From the cell containing the given text, extract its center point as (X, Y) coordinate. 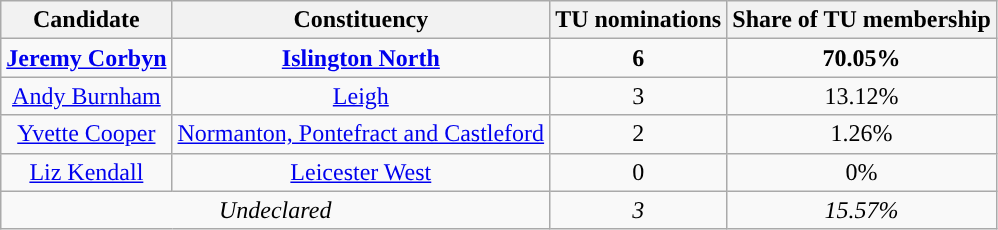
TU nominations (638, 20)
Constituency (361, 20)
Islington North (361, 58)
70.05% (862, 58)
15.57% (862, 210)
Normanton, Pontefract and Castleford (361, 134)
Andy Burnham (86, 96)
Yvette Cooper (86, 134)
Undeclared (276, 210)
1.26% (862, 134)
Jeremy Corbyn (86, 58)
Leicester West (361, 172)
0 (638, 172)
Candidate (86, 20)
2 (638, 134)
0% (862, 172)
6 (638, 58)
Share of TU membership (862, 20)
Liz Kendall (86, 172)
Leigh (361, 96)
13.12% (862, 96)
